For the text-containing cell, return its midpoint in (x, y) coordinate format. 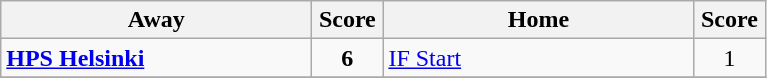
IF Start (538, 58)
1 (730, 58)
6 (348, 58)
Away (156, 20)
HPS Helsinki (156, 58)
Home (538, 20)
